Find where the given text appears and provide that cell's center as [X, Y] coordinate. 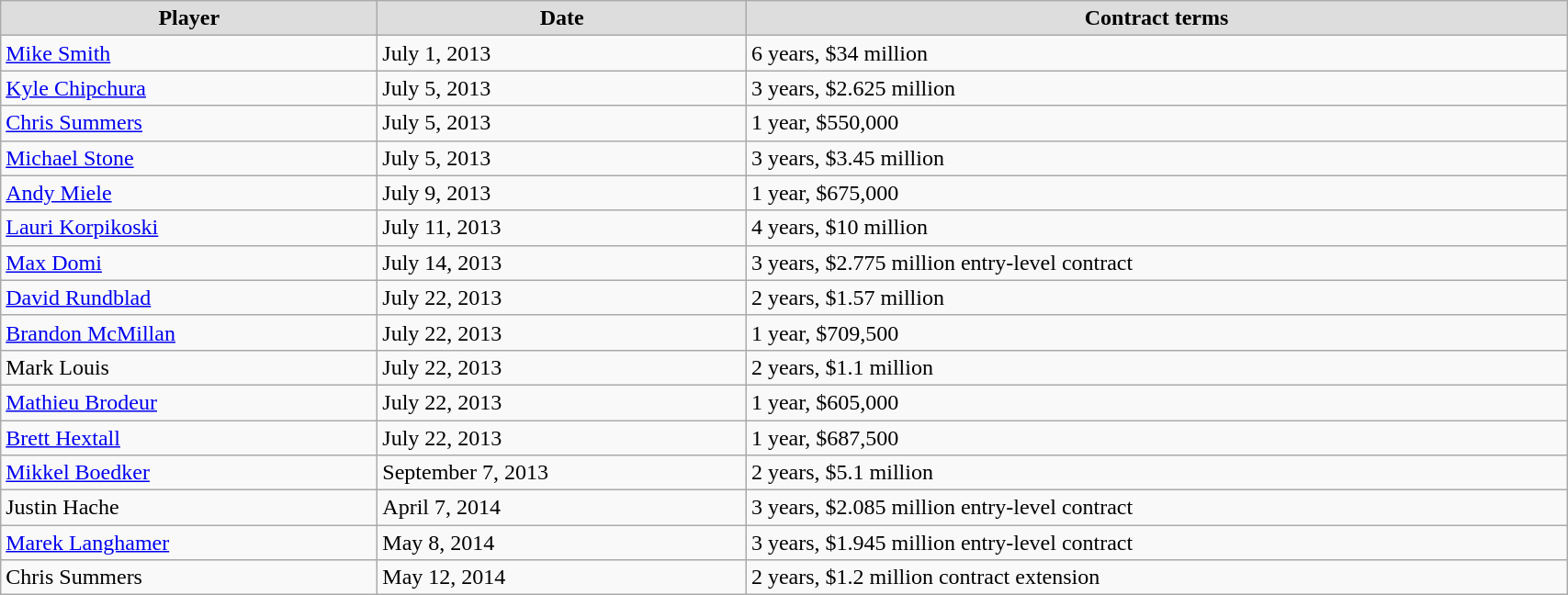
1 year, $675,000 [1156, 193]
3 years, $2.085 million entry-level contract [1156, 508]
David Rundblad [189, 297]
3 years, $1.945 million entry-level contract [1156, 543]
3 years, $2.775 million entry-level contract [1156, 263]
Lauri Korpikoski [189, 228]
Date [562, 18]
3 years, $3.45 million [1156, 158]
1 year, $550,000 [1156, 123]
July 1, 2013 [562, 53]
Brett Hextall [189, 438]
Max Domi [189, 263]
July 14, 2013 [562, 263]
Marek Langhamer [189, 543]
Player [189, 18]
2 years, $1.2 million contract extension [1156, 578]
Michael Stone [189, 158]
6 years, $34 million [1156, 53]
1 year, $687,500 [1156, 438]
July 11, 2013 [562, 228]
2 years, $5.1 million [1156, 473]
2 years, $1.57 million [1156, 297]
April 7, 2014 [562, 508]
4 years, $10 million [1156, 228]
Mathieu Brodeur [189, 402]
Kyle Chipchura [189, 88]
Andy Miele [189, 193]
1 year, $605,000 [1156, 402]
May 8, 2014 [562, 543]
September 7, 2013 [562, 473]
1 year, $709,500 [1156, 332]
Mikkel Boedker [189, 473]
July 9, 2013 [562, 193]
Justin Hache [189, 508]
May 12, 2014 [562, 578]
Contract terms [1156, 18]
2 years, $1.1 million [1156, 367]
Mark Louis [189, 367]
3 years, $2.625 million [1156, 88]
Mike Smith [189, 53]
Brandon McMillan [189, 332]
